Detect which cell encompasses the target text, then output its [x, y] center coordinate. 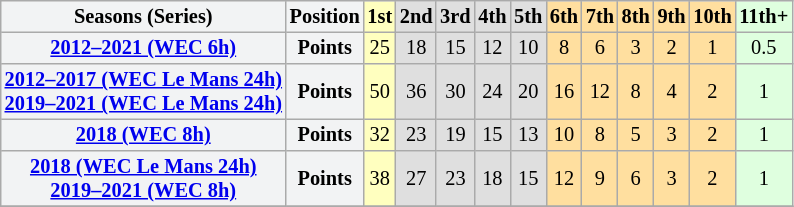
13 [528, 135]
8th [636, 17]
50 [380, 92]
2018 (WEC 8h) [144, 135]
9th [672, 17]
24 [492, 92]
32 [380, 135]
7th [600, 17]
1st [380, 17]
10th [712, 17]
5 [636, 135]
9 [600, 179]
38 [380, 179]
2018 (WEC Le Mans 24h)2019–2021 (WEC 8h) [144, 179]
5th [528, 17]
25 [380, 48]
11th+ [764, 17]
2nd [416, 17]
2012–2021 (WEC 6h) [144, 48]
27 [416, 179]
4th [492, 17]
4 [672, 92]
20 [528, 92]
19 [455, 135]
30 [455, 92]
16 [564, 92]
3rd [455, 17]
Position [325, 17]
36 [416, 92]
Seasons (Series) [144, 17]
6th [564, 17]
2012–2017 (WEC Le Mans 24h)2019–2021 (WEC Le Mans 24h) [144, 92]
0.5 [764, 48]
